Provide the (X, Y) coordinate of the cell's center where the given text is located.  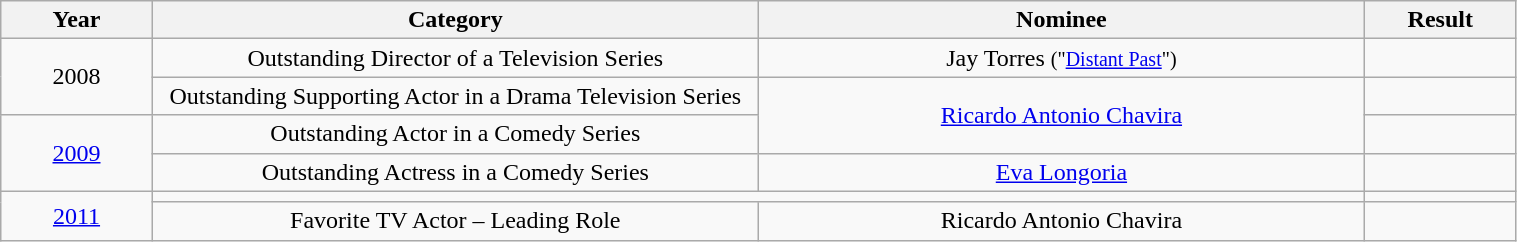
2011 (77, 216)
Jay Torres ("Distant Past") (1061, 58)
2008 (77, 77)
Outstanding Actress in a Comedy Series (455, 172)
Outstanding Director of a Television Series (455, 58)
Nominee (1061, 20)
Year (77, 20)
Eva Longoria (1061, 172)
Outstanding Supporting Actor in a Drama Television Series (455, 96)
2009 (77, 153)
Outstanding Actor in a Comedy Series (455, 134)
Category (455, 20)
Favorite TV Actor – Leading Role (455, 221)
Result (1440, 20)
